For the text-containing cell, return its midpoint in (X, Y) coordinate format. 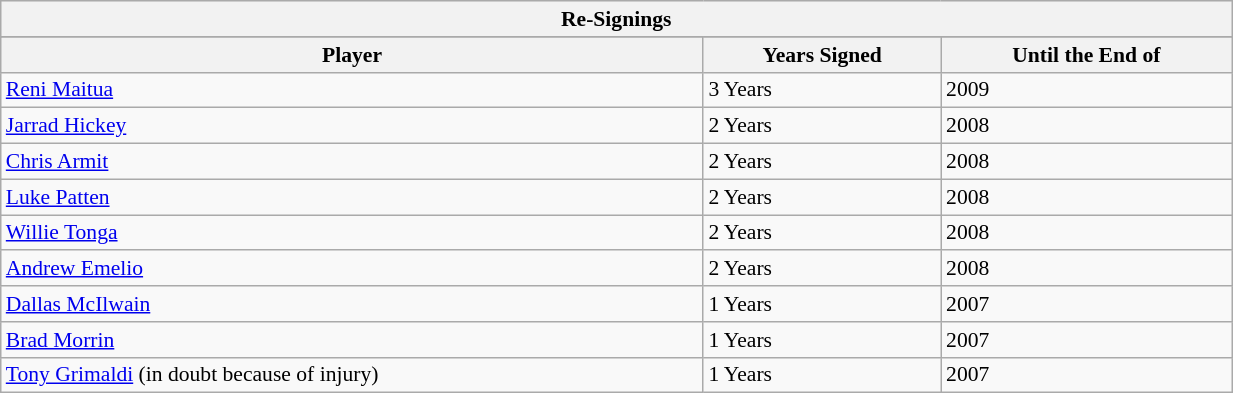
Re-Signings (616, 19)
Tony Grimaldi (in doubt because of injury) (352, 375)
Luke Patten (352, 197)
Reni Maitua (352, 90)
Years Signed (822, 55)
3 Years (822, 90)
Chris Armit (352, 162)
Until the End of (1086, 55)
Jarrad Hickey (352, 126)
Andrew Emelio (352, 269)
Player (352, 55)
Willie Tonga (352, 233)
Dallas McIlwain (352, 304)
Brad Morrin (352, 340)
2009 (1086, 90)
